Return [x, y] of the center of cell containing provided text 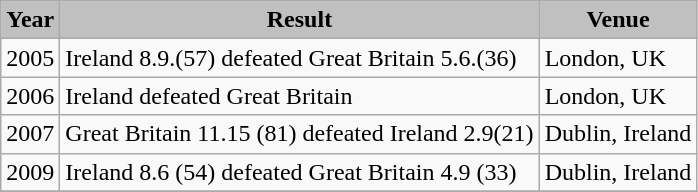
2007 [30, 134]
2005 [30, 58]
2009 [30, 172]
Ireland 8.6 (54) defeated Great Britain 4.9 (33) [300, 172]
2006 [30, 96]
Venue [618, 20]
Result [300, 20]
Ireland 8.9.(57) defeated Great Britain 5.6.(36) [300, 58]
Year [30, 20]
Great Britain 11.15 (81) defeated Ireland 2.9(21) [300, 134]
Ireland defeated Great Britain [300, 96]
